Output the (X, Y) coordinate of the center of the cell containing the given text.  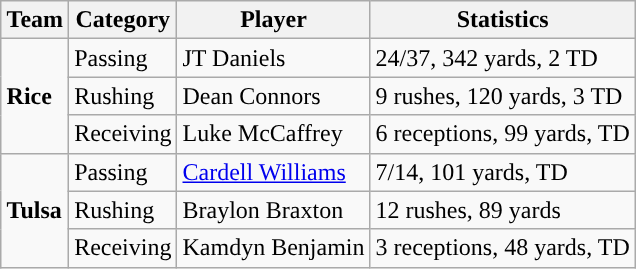
6 receptions, 99 yards, TD (502, 134)
Team (35, 20)
JT Daniels (274, 58)
Statistics (502, 20)
Braylon Braxton (274, 210)
3 receptions, 48 yards, TD (502, 248)
Luke McCaffrey (274, 134)
Dean Connors (274, 96)
Player (274, 20)
Tulsa (35, 210)
Rice (35, 96)
7/14, 101 yards, TD (502, 172)
24/37, 342 yards, 2 TD (502, 58)
12 rushes, 89 yards (502, 210)
Cardell Williams (274, 172)
Kamdyn Benjamin (274, 248)
Category (123, 20)
9 rushes, 120 yards, 3 TD (502, 96)
